Return the [X, Y] coordinate for the center point of the cell that contains the specified text.  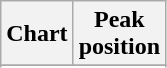
Peakposition [119, 34]
Chart [37, 34]
